Provide the (x, y) coordinate of the cell's center where the given text is located.  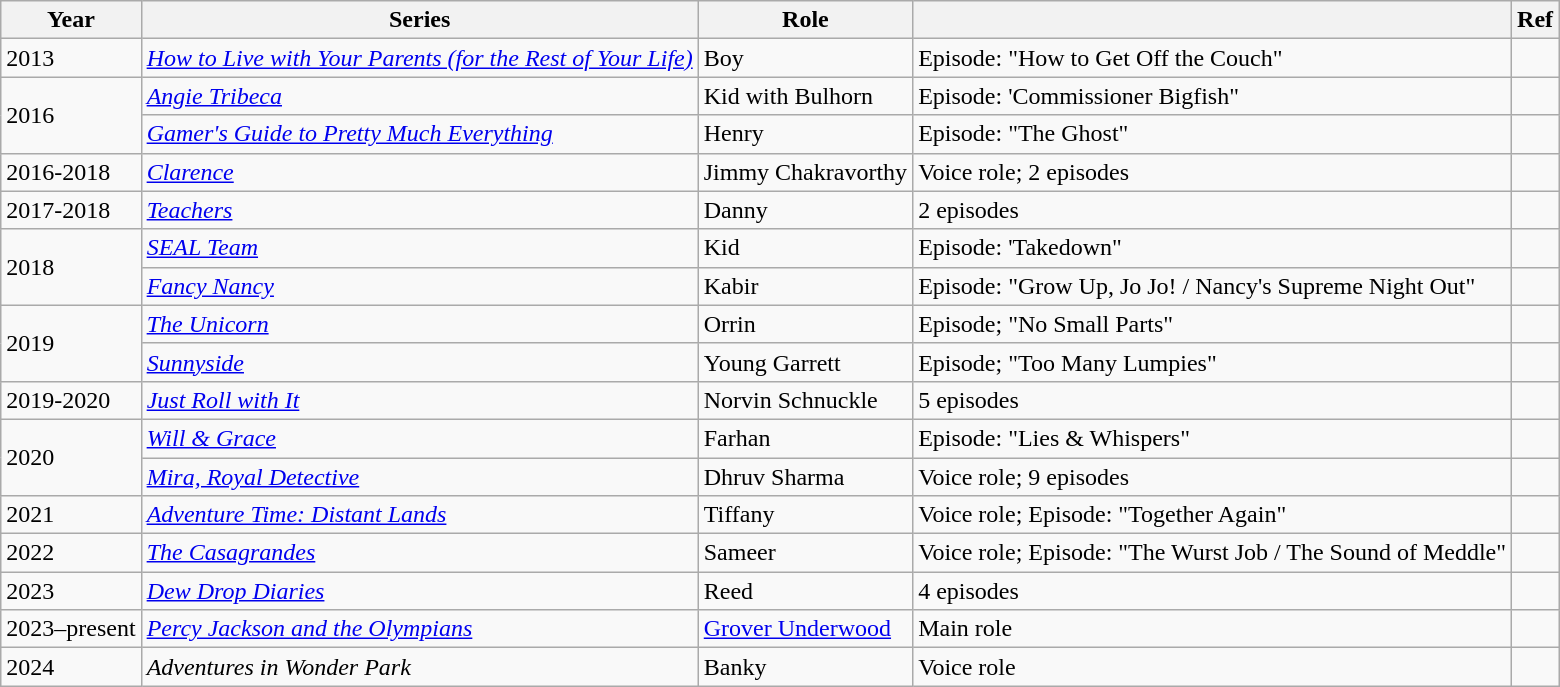
2019-2020 (71, 400)
Boy (805, 58)
Orrin (805, 324)
Episode: 'Commissioner Bigfish" (1212, 96)
Banky (805, 667)
2019 (71, 343)
The Casagrandes (420, 553)
Series (420, 20)
4 episodes (1212, 591)
Ref (1536, 20)
Main role (1212, 629)
2018 (71, 267)
Will & Grace (420, 438)
2 episodes (1212, 210)
Voice role; 9 episodes (1212, 477)
Episode: 'Takedown" (1212, 248)
Dhruv Sharma (805, 477)
5 episodes (1212, 400)
SEAL Team (420, 248)
2022 (71, 553)
Voice role (1212, 667)
Just Roll with It (420, 400)
Danny (805, 210)
Voice role; 2 episodes (1212, 172)
Gamer's Guide to Pretty Much Everything (420, 134)
Norvin Schnuckle (805, 400)
2023 (71, 591)
Voice role; Episode: "The Wurst Job / The Sound of Meddle" (1212, 553)
2021 (71, 515)
Clarence (420, 172)
Kid with Bulhorn (805, 96)
Episode; "No Small Parts" (1212, 324)
Young Garrett (805, 362)
Fancy Nancy (420, 286)
Episode: "How to Get Off the Couch" (1212, 58)
2024 (71, 667)
Grover Underwood (805, 629)
Reed (805, 591)
Adventure Time: Distant Lands (420, 515)
2016-2018 (71, 172)
2017-2018 (71, 210)
Dew Drop Diaries (420, 591)
2023–present (71, 629)
Role (805, 20)
Henry (805, 134)
Episode: "Grow Up, Jo Jo! / Nancy's Supreme Night Out" (1212, 286)
Teachers (420, 210)
Jimmy Chakravorthy (805, 172)
Kid (805, 248)
Sameer (805, 553)
Kabir (805, 286)
How to Live with Your Parents (for the Rest of Your Life) (420, 58)
Angie Tribeca (420, 96)
Tiffany (805, 515)
2020 (71, 457)
2013 (71, 58)
Episode; "Too Many Lumpies" (1212, 362)
Adventures in Wonder Park (420, 667)
2016 (71, 115)
Percy Jackson and the Olympians (420, 629)
Sunnyside (420, 362)
Farhan (805, 438)
Mira, Royal Detective (420, 477)
Episode: "Lies & Whispers" (1212, 438)
Year (71, 20)
Voice role; Episode: "Together Again" (1212, 515)
Episode: "The Ghost" (1212, 134)
The Unicorn (420, 324)
